For the text-containing cell, return its midpoint in [X, Y] coordinate format. 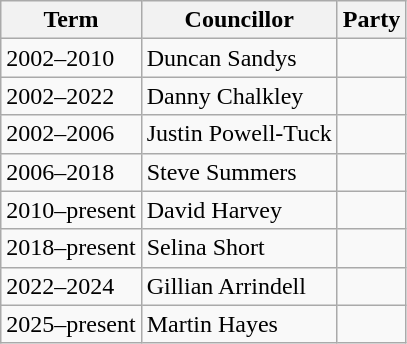
2002–2022 [71, 96]
Steve Summers [239, 172]
2018–present [71, 248]
2010–present [71, 210]
2002–2010 [71, 58]
Danny Chalkley [239, 96]
2025–present [71, 324]
2006–2018 [71, 172]
Party [371, 20]
Selina Short [239, 248]
2002–2006 [71, 134]
2022–2024 [71, 286]
Councillor [239, 20]
Martin Hayes [239, 324]
Term [71, 20]
Justin Powell-Tuck [239, 134]
David Harvey [239, 210]
Gillian Arrindell [239, 286]
Duncan Sandys [239, 58]
